Return (x, y) of the center of cell containing provided text 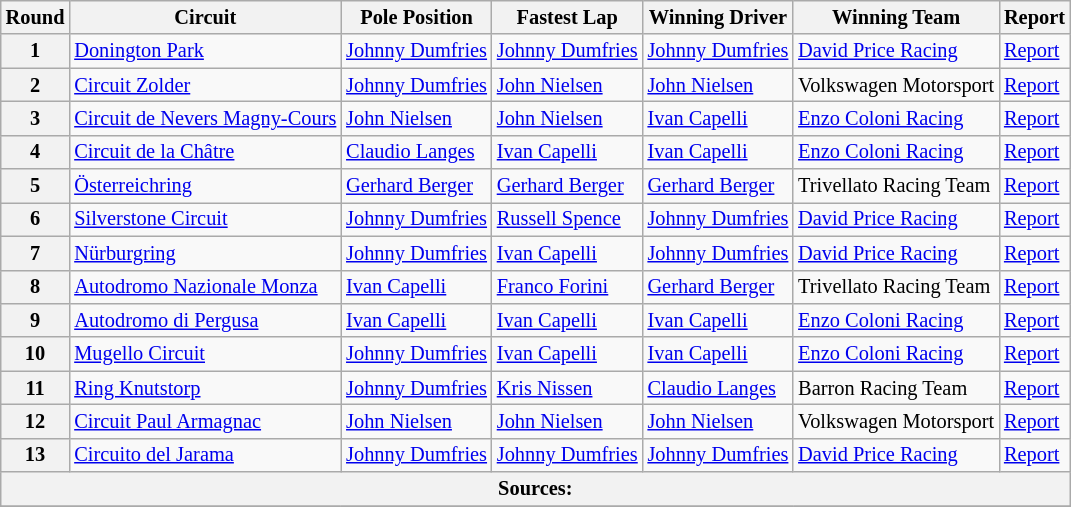
Kris Nissen (568, 388)
Circuit (205, 17)
Mugello Circuit (205, 354)
Winning Team (896, 17)
4 (36, 152)
10 (36, 354)
9 (36, 320)
Fastest Lap (568, 17)
8 (36, 287)
Sources: (536, 489)
Donington Park (205, 51)
Autodromo di Pergusa (205, 320)
5 (36, 186)
7 (36, 253)
Circuit de la Châtre (205, 152)
11 (36, 388)
Autodromo Nazionale Monza (205, 287)
2 (36, 85)
Ring Knutstorp (205, 388)
Barron Racing Team (896, 388)
Silverstone Circuit (205, 219)
Russell Spence (568, 219)
Circuito del Jarama (205, 455)
3 (36, 118)
Circuit Paul Armagnac (205, 421)
Österreichring (205, 186)
13 (36, 455)
6 (36, 219)
Round (36, 17)
Circuit Zolder (205, 85)
Franco Forini (568, 287)
Circuit de Nevers Magny-Cours (205, 118)
Nürburgring (205, 253)
Pole Position (416, 17)
12 (36, 421)
1 (36, 51)
Winning Driver (718, 17)
